Extract the [x, y] coordinate from the center of the cell holding the provided text.  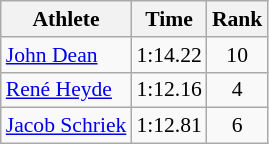
John Dean [66, 55]
Rank [238, 19]
Time [168, 19]
1:12.81 [168, 126]
Jacob Schriek [66, 126]
René Heyde [66, 90]
Athlete [66, 19]
4 [238, 90]
1:12.16 [168, 90]
10 [238, 55]
1:14.22 [168, 55]
6 [238, 126]
